Detect which cell encompasses the target text, then output its [x, y] center coordinate. 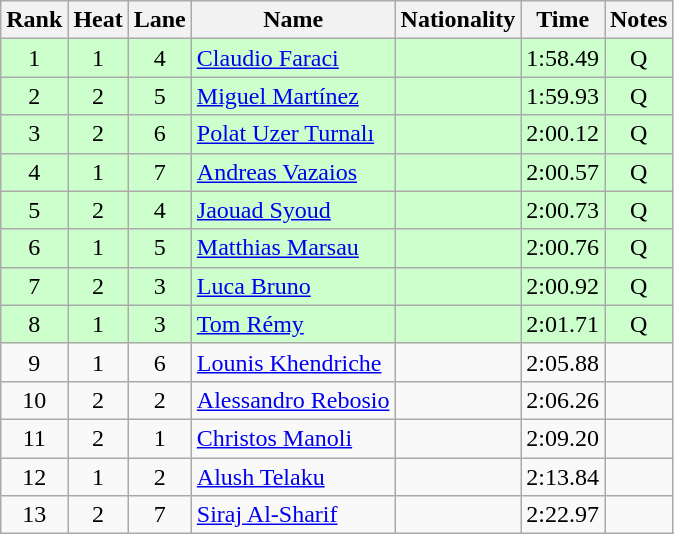
2:00.12 [563, 134]
13 [34, 515]
Luca Bruno [293, 286]
2:00.57 [563, 172]
Lounis Khendriche [293, 362]
Lane [160, 20]
Polat Uzer Turnalı [293, 134]
Alessandro Rebosio [293, 400]
Alush Telaku [293, 477]
Christos Manoli [293, 438]
12 [34, 477]
2:00.73 [563, 210]
Miguel Martínez [293, 96]
Rank [34, 20]
9 [34, 362]
Name [293, 20]
Andreas Vazaios [293, 172]
11 [34, 438]
Matthias Marsau [293, 248]
Time [563, 20]
10 [34, 400]
2:00.92 [563, 286]
1:58.49 [563, 58]
2:06.26 [563, 400]
Tom Rémy [293, 324]
Claudio Faraci [293, 58]
2:13.84 [563, 477]
2:01.71 [563, 324]
2:00.76 [563, 248]
2:09.20 [563, 438]
Siraj Al-Sharif [293, 515]
Notes [638, 20]
Jaouad Syoud [293, 210]
2:22.97 [563, 515]
1:59.93 [563, 96]
8 [34, 324]
2:05.88 [563, 362]
Nationality [458, 20]
Heat [98, 20]
